Locate the cell with the specified text and output its [x, y] center coordinate. 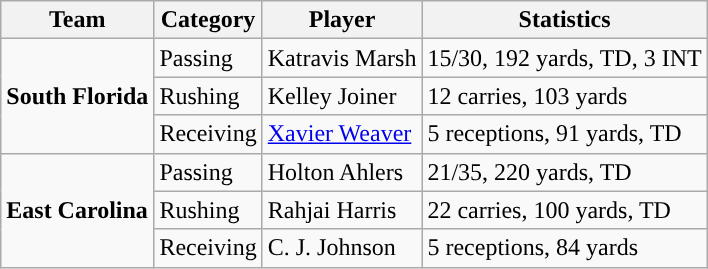
5 receptions, 84 yards [564, 248]
5 receptions, 91 yards, TD [564, 134]
Team [78, 20]
Statistics [564, 20]
Rahjai Harris [342, 210]
East Carolina [78, 210]
Player [342, 20]
15/30, 192 yards, TD, 3 INT [564, 58]
Kelley Joiner [342, 96]
Xavier Weaver [342, 134]
C. J. Johnson [342, 248]
22 carries, 100 yards, TD [564, 210]
Katravis Marsh [342, 58]
Category [208, 20]
21/35, 220 yards, TD [564, 172]
Holton Ahlers [342, 172]
12 carries, 103 yards [564, 96]
South Florida [78, 96]
